Pinpoint the cell where the given text exists, returning its [X, Y] midpoint coordinate. 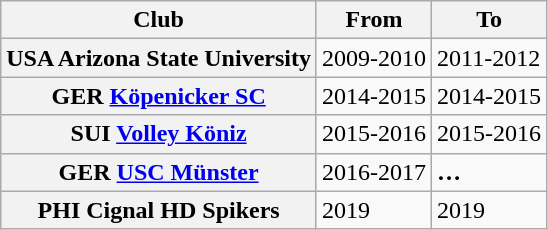
… [490, 172]
GER Köpenicker SC [159, 96]
SUI Volley Köniz [159, 134]
USA Arizona State University [159, 58]
From [374, 20]
GER USC Münster [159, 172]
2016-2017 [374, 172]
To [490, 20]
2011-2012 [490, 58]
Club [159, 20]
PHI Cignal HD Spikers [159, 210]
2009-2010 [374, 58]
